For the text-containing cell, return its midpoint in (x, y) coordinate format. 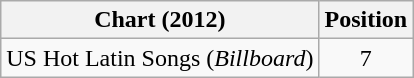
Position (366, 20)
7 (366, 58)
US Hot Latin Songs (Billboard) (160, 58)
Chart (2012) (160, 20)
